Identify which cell holds the provided text, then report its [X, Y] central coordinate. 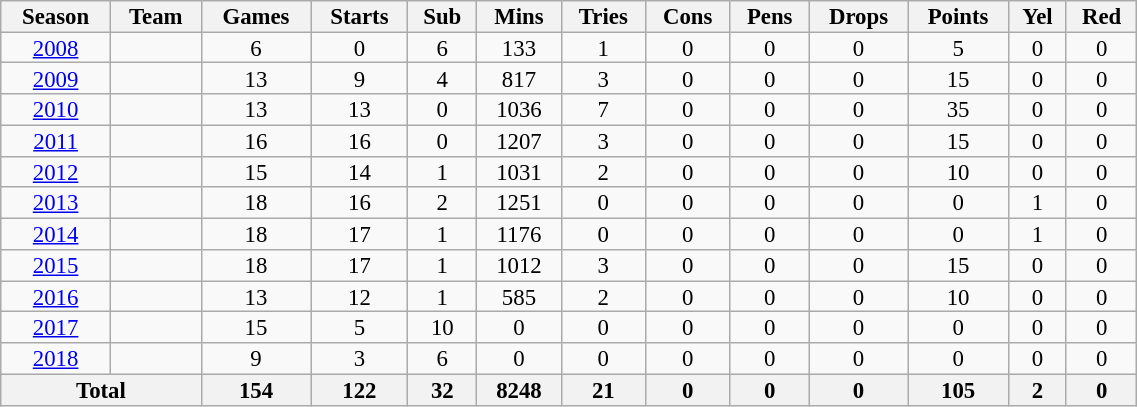
14 [360, 172]
32 [442, 390]
1012 [520, 266]
Red [1101, 16]
Games [256, 16]
4 [442, 78]
Tries [603, 16]
2017 [56, 328]
Pens [770, 16]
Team [156, 16]
585 [520, 296]
2008 [56, 48]
Cons [688, 16]
2016 [56, 296]
7 [603, 110]
122 [360, 390]
2011 [56, 140]
1176 [520, 234]
Total [101, 390]
154 [256, 390]
2018 [56, 358]
2015 [56, 266]
1036 [520, 110]
1251 [520, 204]
Mins [520, 16]
Drops [858, 16]
105 [958, 390]
21 [603, 390]
Sub [442, 16]
133 [520, 48]
Points [958, 16]
2014 [56, 234]
2009 [56, 78]
8248 [520, 390]
12 [360, 296]
1207 [520, 140]
1031 [520, 172]
2012 [56, 172]
Yel [1037, 16]
Season [56, 16]
Starts [360, 16]
35 [958, 110]
2010 [56, 110]
2013 [56, 204]
817 [520, 78]
